Scan for the cell matching the given text and deliver its [X, Y] coordinate at center. 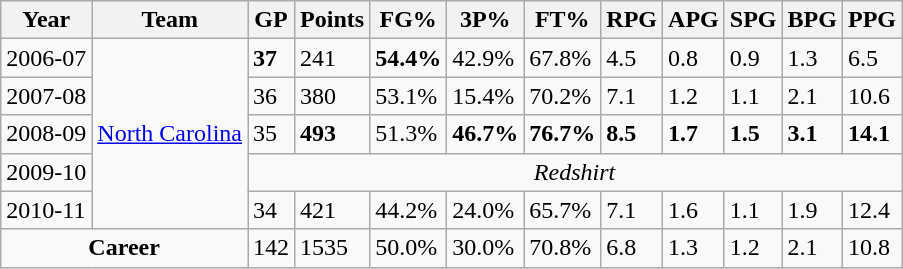
1.7 [694, 134]
36 [272, 96]
1535 [332, 248]
30.0% [486, 248]
RPG [632, 20]
Redshirt [575, 172]
1.5 [753, 134]
2008-09 [46, 134]
APG [694, 20]
493 [332, 134]
Team [170, 20]
50.0% [408, 248]
70.2% [562, 96]
North Carolina [170, 134]
12.4 [872, 210]
Year [46, 20]
FG% [408, 20]
10.6 [872, 96]
6.5 [872, 58]
4.5 [632, 58]
24.0% [486, 210]
76.7% [562, 134]
53.1% [408, 96]
3P% [486, 20]
GP [272, 20]
Career [124, 248]
34 [272, 210]
2007-08 [46, 96]
54.4% [408, 58]
0.9 [753, 58]
15.4% [486, 96]
SPG [753, 20]
FT% [562, 20]
BPG [812, 20]
1.9 [812, 210]
3.1 [812, 134]
8.5 [632, 134]
2010-11 [46, 210]
44.2% [408, 210]
1.6 [694, 210]
42.9% [486, 58]
PPG [872, 20]
35 [272, 134]
2009-10 [46, 172]
Points [332, 20]
2006-07 [46, 58]
51.3% [408, 134]
70.8% [562, 248]
37 [272, 58]
6.8 [632, 248]
142 [272, 248]
14.1 [872, 134]
65.7% [562, 210]
241 [332, 58]
380 [332, 96]
0.8 [694, 58]
10.8 [872, 248]
421 [332, 210]
67.8% [562, 58]
46.7% [486, 134]
